Identify which cell holds the provided text, then report its (X, Y) central coordinate. 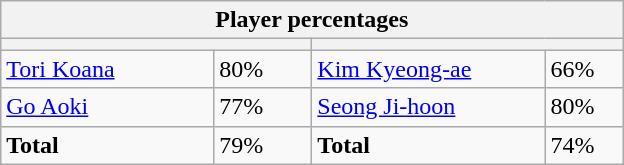
Kim Kyeong-ae (428, 69)
Go Aoki (108, 107)
77% (263, 107)
66% (584, 69)
Seong Ji-hoon (428, 107)
74% (584, 145)
Tori Koana (108, 69)
Player percentages (312, 20)
79% (263, 145)
